For the text-containing cell, return its midpoint in [x, y] coordinate format. 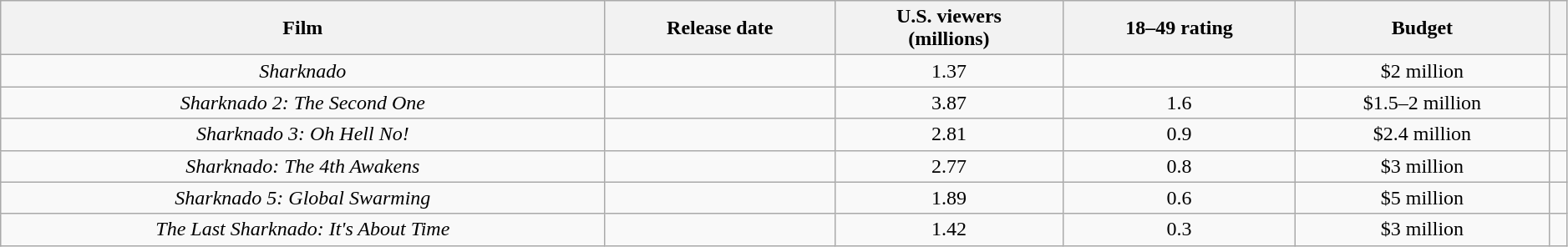
$2.4 million [1423, 134]
0.9 [1179, 134]
Film [302, 28]
0.6 [1179, 198]
Sharknado: The 4th Awakens [302, 166]
0.8 [1179, 166]
18–49 rating [1179, 28]
Sharknado [302, 71]
The Last Sharknado: It's About Time [302, 229]
$2 million [1423, 71]
0.3 [1179, 229]
1.37 [949, 71]
3.87 [949, 103]
2.81 [949, 134]
2.77 [949, 166]
$1.5–2 million [1423, 103]
Release date [720, 28]
Sharknado 5: Global Swarming [302, 198]
1.6 [1179, 103]
$5 million [1423, 198]
Sharknado 2: The Second One [302, 103]
1.89 [949, 198]
Budget [1423, 28]
U.S. viewers(millions) [949, 28]
Sharknado 3: Oh Hell No! [302, 134]
1.42 [949, 229]
